Locate the cell with the specified text and output its (x, y) center coordinate. 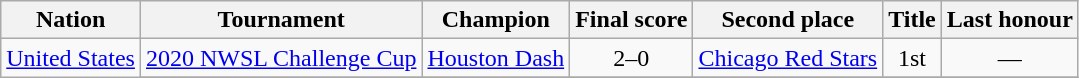
2–0 (632, 58)
2020 NWSL Challenge Cup (280, 58)
Tournament (280, 20)
Nation (71, 20)
Chicago Red Stars (788, 58)
Houston Dash (496, 58)
Title (912, 20)
Champion (496, 20)
Final score (632, 20)
Last honour (1010, 20)
United States (71, 58)
1st (912, 58)
Second place (788, 20)
— (1010, 58)
